Detect which cell encompasses the target text, then output its [x, y] center coordinate. 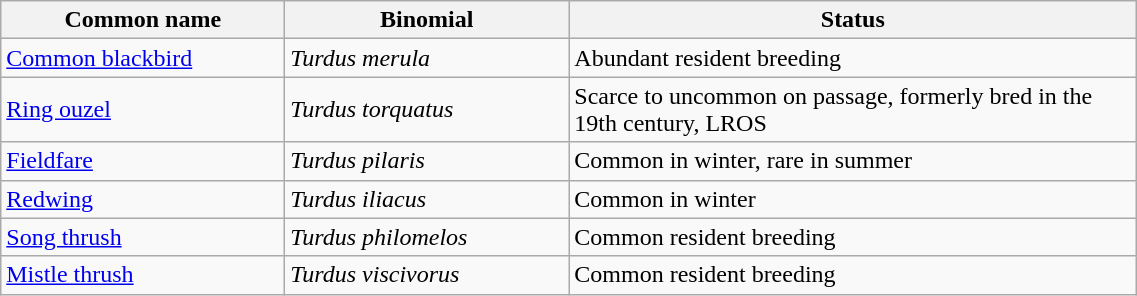
Status [853, 20]
Common name [143, 20]
Turdus viscivorus [427, 275]
Turdus torquatus [427, 110]
Fieldfare [143, 161]
Turdus merula [427, 58]
Abundant resident breeding [853, 58]
Redwing [143, 199]
Ring ouzel [143, 110]
Common in winter, rare in summer [853, 161]
Common in winter [853, 199]
Mistle thrush [143, 275]
Turdus iliacus [427, 199]
Binomial [427, 20]
Turdus pilaris [427, 161]
Common blackbird [143, 58]
Scarce to uncommon on passage, formerly bred in the 19th century, LROS [853, 110]
Turdus philomelos [427, 237]
Song thrush [143, 237]
